Identify which cell holds the provided text, then report its (x, y) central coordinate. 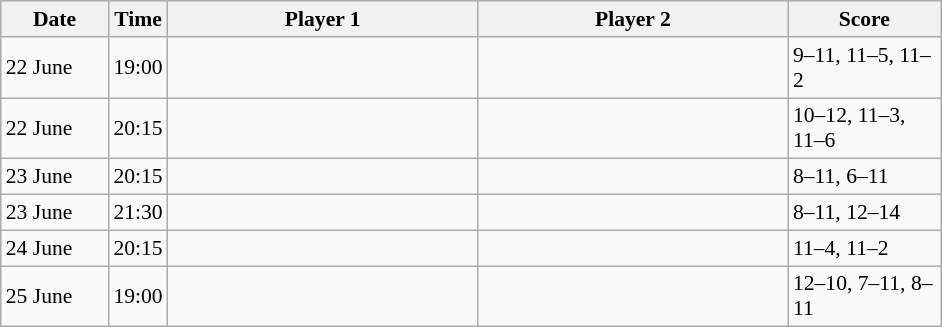
21:30 (138, 213)
Player 2 (633, 19)
8–11, 12–14 (864, 213)
8–11, 6–11 (864, 177)
Time (138, 19)
24 June (55, 248)
11–4, 11–2 (864, 248)
Date (55, 19)
10–12, 11–3, 11–6 (864, 128)
12–10, 7–11, 8–11 (864, 296)
Player 1 (323, 19)
9–11, 11–5, 11–2 (864, 68)
Score (864, 19)
25 June (55, 296)
